Determine the (x, y) coordinate at the center of the cell enclosing the given text.  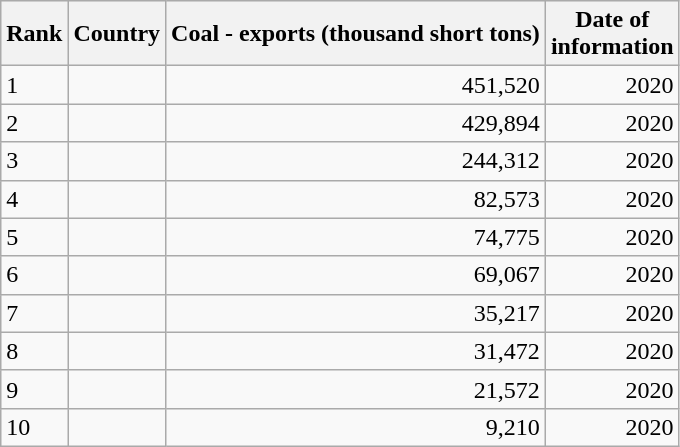
Rank (34, 34)
7 (34, 313)
69,067 (356, 275)
1 (34, 85)
429,894 (356, 123)
Country (117, 34)
5 (34, 237)
6 (34, 275)
74,775 (356, 237)
2 (34, 123)
35,217 (356, 313)
8 (34, 351)
451,520 (356, 85)
9,210 (356, 427)
10 (34, 427)
31,472 (356, 351)
3 (34, 161)
Coal - exports (thousand short tons) (356, 34)
82,573 (356, 199)
21,572 (356, 389)
9 (34, 389)
Date of information (612, 34)
4 (34, 199)
244,312 (356, 161)
